Detect which cell encompasses the target text, then output its [x, y] center coordinate. 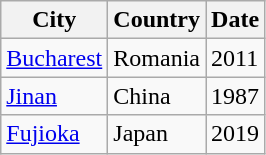
Bucharest [54, 58]
Fujioka [54, 134]
Country [157, 20]
Romania [157, 58]
Jinan [54, 96]
1987 [236, 96]
2011 [236, 58]
Date [236, 20]
City [54, 20]
2019 [236, 134]
Japan [157, 134]
China [157, 96]
